Determine the [X, Y] coordinate at the center of the cell enclosing the given text.  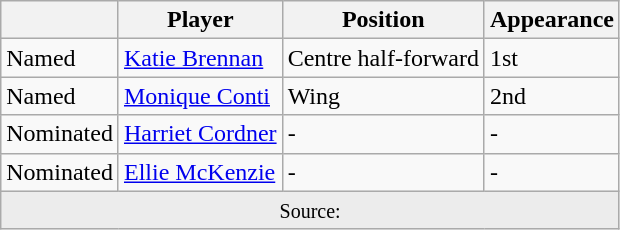
Wing [383, 96]
Position [383, 20]
1st [552, 58]
2nd [552, 96]
Harriet Cordner [200, 134]
Centre half-forward [383, 58]
Appearance [552, 20]
Source: [310, 210]
Monique Conti [200, 96]
Katie Brennan [200, 58]
Player [200, 20]
Ellie McKenzie [200, 172]
